From the cell containing the given text, extract its center point as [x, y] coordinate. 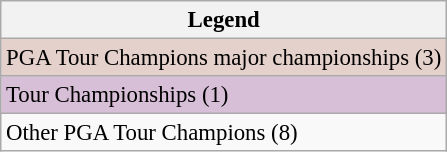
Other PGA Tour Champions (8) [224, 133]
PGA Tour Champions major championships (3) [224, 58]
Legend [224, 20]
Tour Championships (1) [224, 95]
